Identify which cell holds the provided text, then report its [x, y] central coordinate. 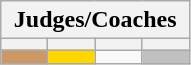
Judges/Coaches [96, 20]
